Detect which cell encompasses the target text, then output its [X, Y] center coordinate. 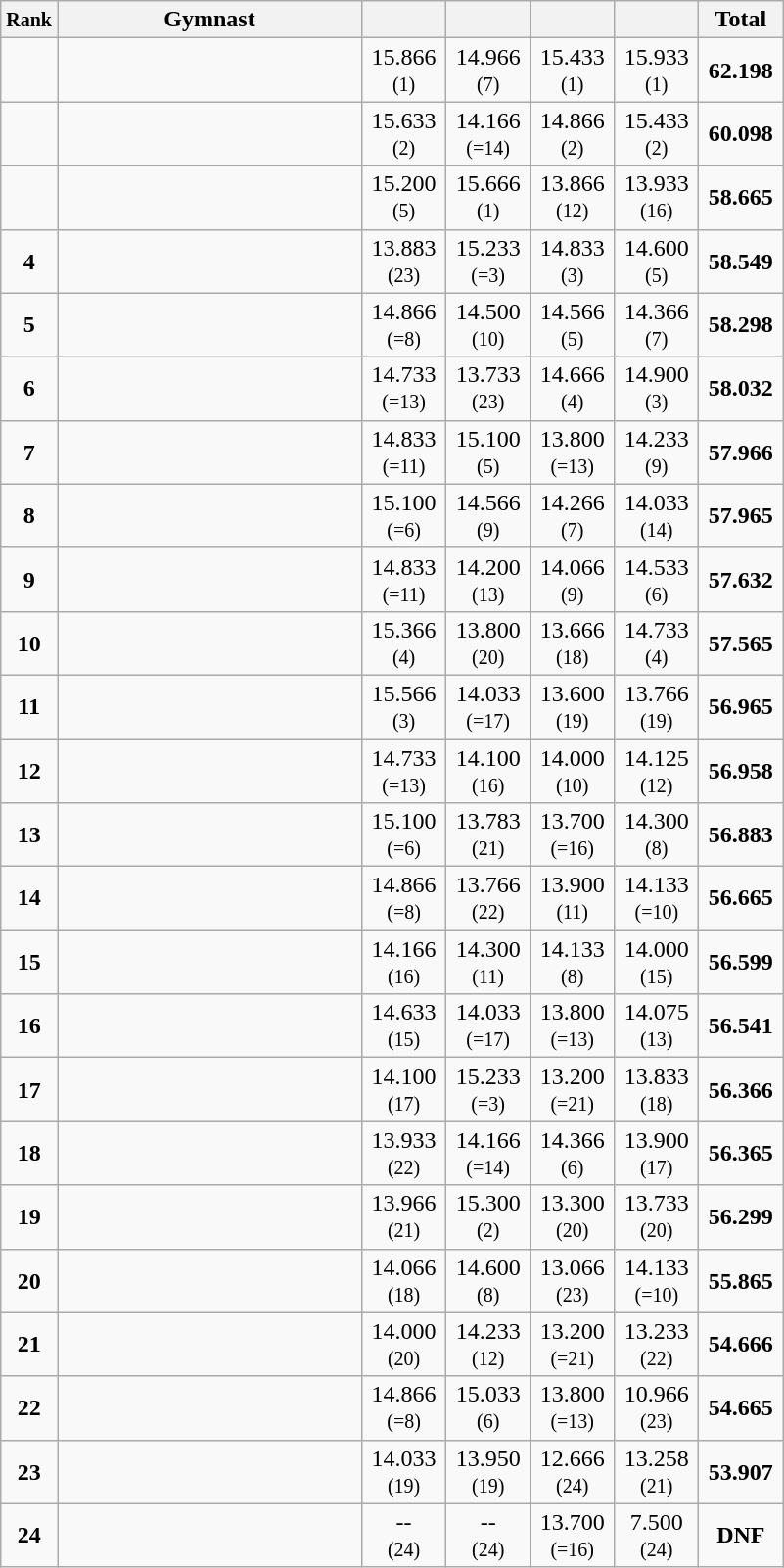
14.125(12) [657, 770]
13.733(20) [657, 1216]
8 [29, 515]
13.766(19) [657, 707]
24 [29, 1536]
14.133(8) [573, 962]
21 [29, 1344]
15.666(1) [488, 198]
15 [29, 962]
16 [29, 1026]
5 [29, 325]
14.166(16) [404, 962]
13.933(22) [404, 1154]
19 [29, 1216]
13.800(20) [488, 642]
54.665 [741, 1408]
13.833(18) [657, 1089]
22 [29, 1408]
7 [29, 452]
13.900(17) [657, 1154]
14.500(10) [488, 325]
14.100(16) [488, 770]
14.000(15) [657, 962]
23 [29, 1471]
14.200(13) [488, 580]
14.033(19) [404, 1471]
14.233(12) [488, 1344]
13.866(12) [573, 198]
14.033(14) [657, 515]
14.600(8) [488, 1281]
13 [29, 834]
14.300(11) [488, 962]
13.950(19) [488, 1471]
15.433(2) [657, 133]
58.665 [741, 198]
7.500(24) [657, 1536]
14.366(6) [573, 1154]
13.900(11) [573, 899]
13.733(23) [488, 388]
18 [29, 1154]
Gymnast [209, 20]
53.907 [741, 1471]
13.300(20) [573, 1216]
10 [29, 642]
4 [29, 261]
15.100(5) [488, 452]
58.032 [741, 388]
14.666(4) [573, 388]
58.298 [741, 325]
20 [29, 1281]
15.866(1) [404, 71]
13.966(21) [404, 1216]
62.198 [741, 71]
14.366(7) [657, 325]
15.300(2) [488, 1216]
56.365 [741, 1154]
13.600(19) [573, 707]
14.566(5) [573, 325]
11 [29, 707]
10.966(23) [657, 1408]
6 [29, 388]
57.965 [741, 515]
12 [29, 770]
13.883(23) [404, 261]
12.666(24) [573, 1471]
15.633(2) [404, 133]
56.665 [741, 899]
14.566(9) [488, 515]
14.266(7) [573, 515]
DNF [741, 1536]
54.666 [741, 1344]
14.533(6) [657, 580]
14.866(2) [573, 133]
13.666(18) [573, 642]
14.100(17) [404, 1089]
15.033(6) [488, 1408]
56.958 [741, 770]
14.600(5) [657, 261]
14.833(3) [573, 261]
60.098 [741, 133]
14.075(13) [657, 1026]
15.566(3) [404, 707]
56.599 [741, 962]
15.366(4) [404, 642]
17 [29, 1089]
14.633(15) [404, 1026]
14.000(20) [404, 1344]
55.865 [741, 1281]
Total [741, 20]
13.933(16) [657, 198]
13.258(21) [657, 1471]
15.433(1) [573, 71]
13.766(22) [488, 899]
13.783(21) [488, 834]
14.733(4) [657, 642]
14.066(9) [573, 580]
14.900(3) [657, 388]
14.233(9) [657, 452]
56.299 [741, 1216]
15.933(1) [657, 71]
14.066(18) [404, 1281]
57.966 [741, 452]
14 [29, 899]
13.233(22) [657, 1344]
57.632 [741, 580]
56.883 [741, 834]
14.000(10) [573, 770]
15.200(5) [404, 198]
9 [29, 580]
58.549 [741, 261]
57.565 [741, 642]
56.366 [741, 1089]
56.965 [741, 707]
14.300(8) [657, 834]
Rank [29, 20]
56.541 [741, 1026]
14.966(7) [488, 71]
13.066(23) [573, 1281]
